Identify which cell holds the provided text, then report its [X, Y] central coordinate. 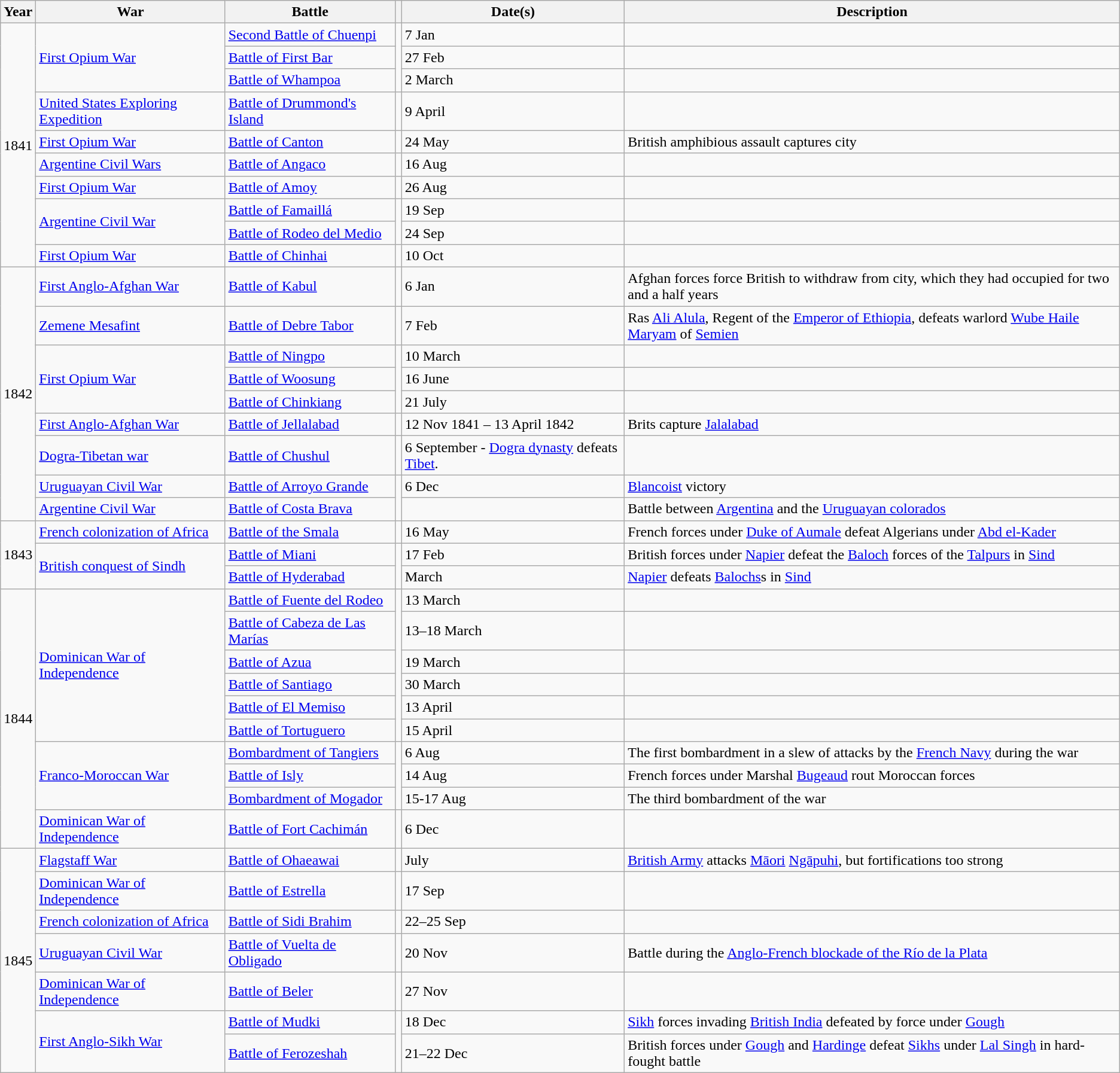
Battle of Beler [310, 992]
Battle of Ningpo [310, 356]
Battle of Famaillá [310, 210]
Sikh forces invading British India defeated by force under Gough [872, 1022]
Battle of Fuente del Rodeo [310, 600]
July [513, 860]
10 Oct [513, 255]
6 Jan [513, 286]
Afghan forces force British to withdraw from city, which they had occupied for two and a half years [872, 286]
Battle of Chinhai [310, 255]
6 Aug [513, 753]
Argentine Civil Wars [130, 164]
Battle of Whampoa [310, 80]
United States Exploring Expedition [130, 111]
1844 [18, 719]
Brits capture Jalalabad [872, 425]
French forces under Marshal Bugeaud rout Moroccan forces [872, 776]
22–25 Sep [513, 922]
27 Feb [513, 57]
19 March [513, 662]
6 September - Dogra dynasty defeats Tibet. [513, 456]
Battle of Cabeza de Las Marías [310, 630]
1841 [18, 145]
Battle of Angaco [310, 164]
Battle of Miani [310, 554]
British Army attacks Māori Ngāpuhi, but fortifications too strong [872, 860]
Battle of Hyderabad [310, 577]
21–22 Dec [513, 1053]
16 Aug [513, 164]
Battle of Ohaeawai [310, 860]
Battle between Argentina and the Uruguayan colorados [872, 509]
13 April [513, 707]
Battle of Estrella [310, 891]
Bombardment of Tangiers [310, 753]
Battle of Woosung [310, 379]
24 May [513, 142]
Year [18, 12]
24 Sep [513, 233]
1842 [18, 394]
British amphibious assault captures city [872, 142]
1843 [18, 554]
The third bombardment of the war [872, 798]
Description [872, 12]
The first bombardment in a slew of attacks by the French Navy during the war [872, 753]
Battle of Isly [310, 776]
Battle of Amoy [310, 187]
British forces under Napier defeat the Baloch forces of the Talpurs in Sind [872, 554]
Battle of Chushul [310, 456]
Battle of Mudki [310, 1022]
7 Jan [513, 35]
Battle of Jellalabad [310, 425]
17 Feb [513, 554]
20 Nov [513, 952]
7 Feb [513, 325]
Battle of Sidi Brahim [310, 922]
Battle of Vuelta de Obligado [310, 952]
Dogra-Tibetan war [130, 456]
March [513, 577]
21 July [513, 402]
27 Nov [513, 992]
Battle of Fort Cachimán [310, 829]
2 March [513, 80]
Battle during the Anglo-French blockade of the Río de la Plata [872, 952]
Franco-Moroccan War [130, 776]
16 May [513, 532]
Battle of Tortuguero [310, 730]
9 April [513, 111]
Battle of Costa Brava [310, 509]
13–18 March [513, 630]
Battle of Chinkiang [310, 402]
Battle of Debre Tabor [310, 325]
War [130, 12]
Battle of Rodeo del Medio [310, 233]
Battle of Ferozeshah [310, 1053]
Battle of Drummond's Island [310, 111]
Battle of Canton [310, 142]
Battle of First Bar [310, 57]
13 March [513, 600]
30 March [513, 684]
1845 [18, 961]
Battle of Santiago [310, 684]
17 Sep [513, 891]
Battle [310, 12]
Ras Ali Alula, Regent of the Emperor of Ethiopia, defeats warlord Wube Haile Maryam of Semien [872, 325]
10 March [513, 356]
Date(s) [513, 12]
12 Nov 1841 – 13 April 1842 [513, 425]
Flagstaff War [130, 860]
Second Battle of Chuenpi [310, 35]
British conquest of Sindh [130, 566]
15-17 Aug [513, 798]
15 April [513, 730]
Bombardment of Mogador [310, 798]
19 Sep [513, 210]
Zemene Mesafint [130, 325]
18 Dec [513, 1022]
First Anglo-Sikh War [130, 1042]
Battle of Kabul [310, 286]
Battle of the Smala [310, 532]
Battle of El Memiso [310, 707]
14 Aug [513, 776]
Battle of Azua [310, 662]
Blancoist victory [872, 486]
Napier defeats Balochss in Sind [872, 577]
French forces under Duke of Aumale defeat Algerians under Abd el-Kader [872, 532]
British forces under Gough and Hardinge defeat Sikhs under Lal Singh in hard-fought battle [872, 1053]
26 Aug [513, 187]
16 June [513, 379]
Battle of Arroyo Grande [310, 486]
